Provide the [X, Y] coordinate of the cell's center where the given text is located.  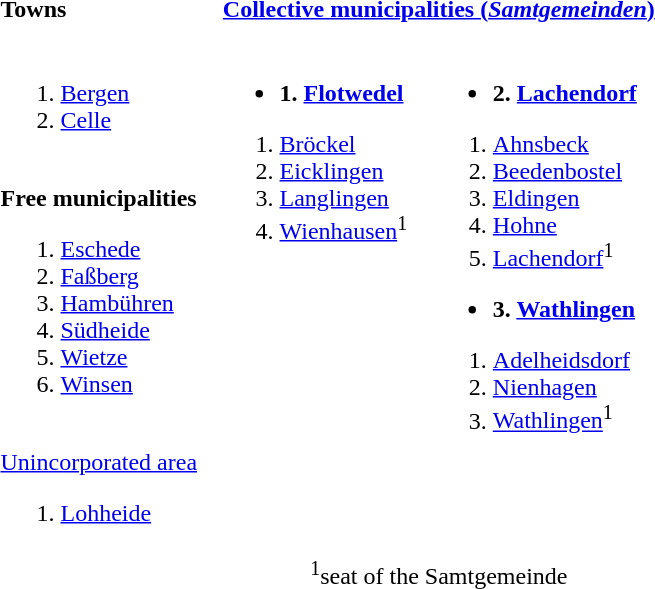
1. FlotwedelBröckelEicklingenLanglingenWienhausen1 [323, 290]
